For the text-containing cell, return its midpoint in (X, Y) coordinate format. 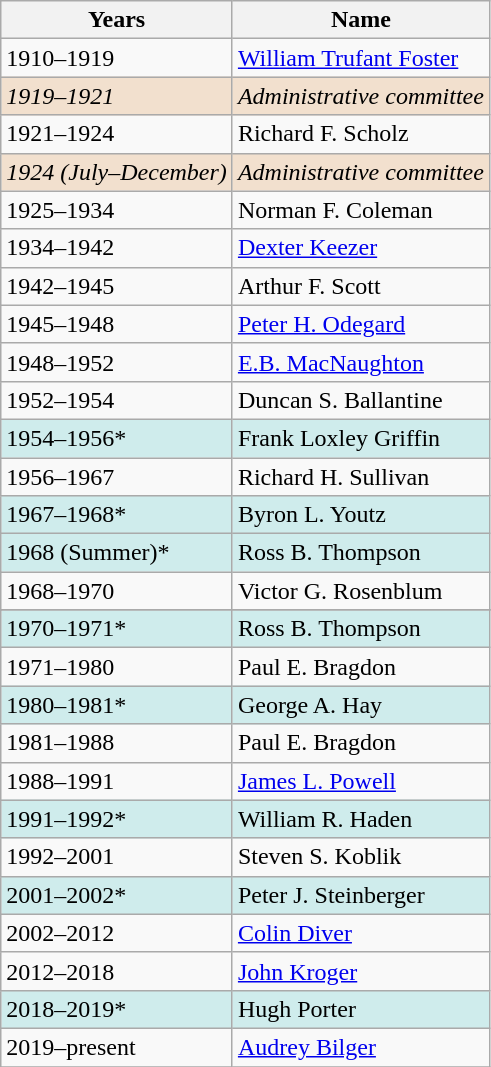
1956–1967 (117, 477)
1924 (July–December) (117, 172)
1948–1952 (117, 362)
Name (360, 20)
1988–1991 (117, 781)
William Trufant Foster (360, 58)
1968 (Summer)* (117, 553)
1981–1988 (117, 743)
1934–1942 (117, 248)
George A. Hay (360, 705)
1942–1945 (117, 286)
1921–1924 (117, 134)
Steven S. Koblik (360, 857)
Colin Diver (360, 933)
1945–1948 (117, 324)
Peter J. Steinberger (360, 895)
2019–present (117, 1047)
Richard F. Scholz (360, 134)
Byron L. Youtz (360, 515)
1952–1954 (117, 400)
1971–1980 (117, 667)
Frank Loxley Griffin (360, 438)
E.B. MacNaughton (360, 362)
1968–1970 (117, 591)
Norman F. Coleman (360, 210)
2012–2018 (117, 971)
Victor G. Rosenblum (360, 591)
1992–2001 (117, 857)
1970–1971* (117, 629)
1910–1919 (117, 58)
Peter H. Odegard (360, 324)
Dexter Keezer (360, 248)
1954–1956* (117, 438)
Hugh Porter (360, 1009)
1967–1968* (117, 515)
William R. Haden (360, 819)
2001–2002* (117, 895)
Arthur F. Scott (360, 286)
2018–2019* (117, 1009)
Years (117, 20)
2002–2012 (117, 933)
Richard H. Sullivan (360, 477)
James L. Powell (360, 781)
Audrey Bilger (360, 1047)
Duncan S. Ballantine (360, 400)
1980–1981* (117, 705)
John Kroger (360, 971)
1925–1934 (117, 210)
1991–1992* (117, 819)
1919–1921 (117, 96)
